Return the (X, Y) coordinate for the center point of the cell that contains the specified text.  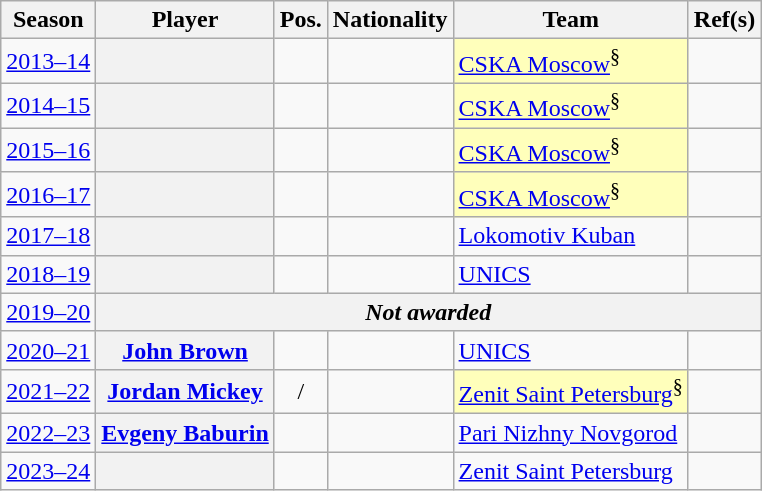
/ (300, 392)
2021–22 (48, 392)
Zenit Saint Petersburg (570, 471)
2014–15 (48, 106)
Ref(s) (724, 20)
2023–24 (48, 471)
Not awarded (428, 312)
2015–16 (48, 150)
2019–20 (48, 312)
John Brown (185, 350)
Season (48, 20)
2017–18 (48, 236)
Pari Nizhny Novgorod (570, 433)
2022–23 (48, 433)
2020–21 (48, 350)
Nationality (390, 20)
Zenit Saint Petersburg§ (570, 392)
Evgeny Baburin (185, 433)
2016–17 (48, 194)
Lokomotiv Kuban (570, 236)
Jordan Mickey (185, 392)
2013–14 (48, 62)
Player (185, 20)
Team (570, 20)
Pos. (300, 20)
2018–19 (48, 274)
